Output the (X, Y) coordinate of the center of the cell containing the given text.  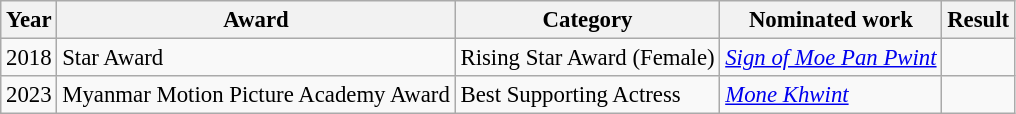
Star Award (256, 58)
2018 (29, 58)
Nominated work (831, 20)
Award (256, 20)
Result (978, 20)
Best Supporting Actress (588, 95)
2023 (29, 95)
Mone Khwint (831, 95)
Year (29, 20)
Category (588, 20)
Rising Star Award (Female) (588, 58)
Myanmar Motion Picture Academy Award (256, 95)
Sign of Moe Pan Pwint (831, 58)
